Return [X, Y] of the center of cell containing provided text 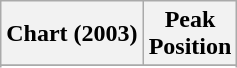
PeakPosition [190, 34]
Chart (2003) [72, 34]
